Scan for the cell matching the given text and deliver its (X, Y) coordinate at center. 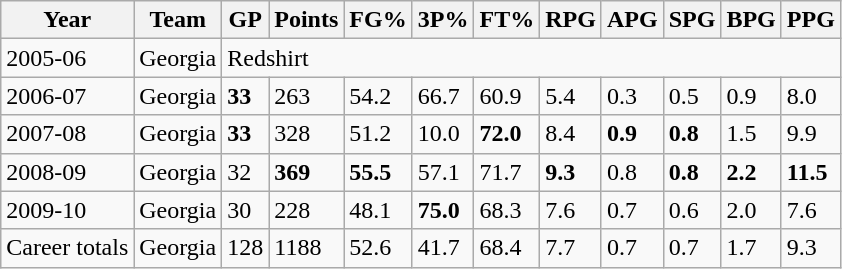
369 (306, 172)
2005-06 (68, 58)
Team (178, 20)
9.9 (810, 134)
2.2 (751, 172)
Career totals (68, 248)
41.7 (443, 248)
54.2 (378, 96)
RPG (571, 20)
128 (246, 248)
2.0 (751, 210)
0.3 (632, 96)
2008-09 (68, 172)
228 (306, 210)
52.6 (378, 248)
5.4 (571, 96)
71.7 (507, 172)
75.0 (443, 210)
11.5 (810, 172)
Year (68, 20)
51.2 (378, 134)
60.9 (507, 96)
Points (306, 20)
10.0 (443, 134)
68.4 (507, 248)
328 (306, 134)
2007-08 (68, 134)
1.5 (751, 134)
30 (246, 210)
72.0 (507, 134)
8.0 (810, 96)
2006-07 (68, 96)
66.7 (443, 96)
8.4 (571, 134)
68.3 (507, 210)
48.1 (378, 210)
1188 (306, 248)
APG (632, 20)
BPG (751, 20)
FT% (507, 20)
55.5 (378, 172)
0.6 (692, 210)
3P% (443, 20)
2009-10 (68, 210)
PPG (810, 20)
7.7 (571, 248)
32 (246, 172)
1.7 (751, 248)
263 (306, 96)
57.1 (443, 172)
FG% (378, 20)
Redshirt (532, 58)
GP (246, 20)
SPG (692, 20)
0.5 (692, 96)
